Scan for the cell matching the given text and deliver its [x, y] coordinate at center. 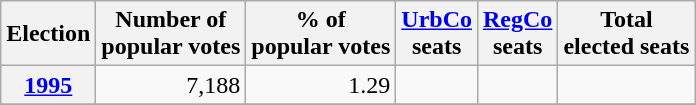
Number ofpopular votes [171, 34]
% ofpopular votes [321, 34]
1995 [48, 85]
RegCoseats [517, 34]
Election [48, 34]
Totalelected seats [626, 34]
7,188 [171, 85]
1.29 [321, 85]
UrbCoseats [437, 34]
